Determine the (x, y) coordinate at the center of the cell enclosing the given text.  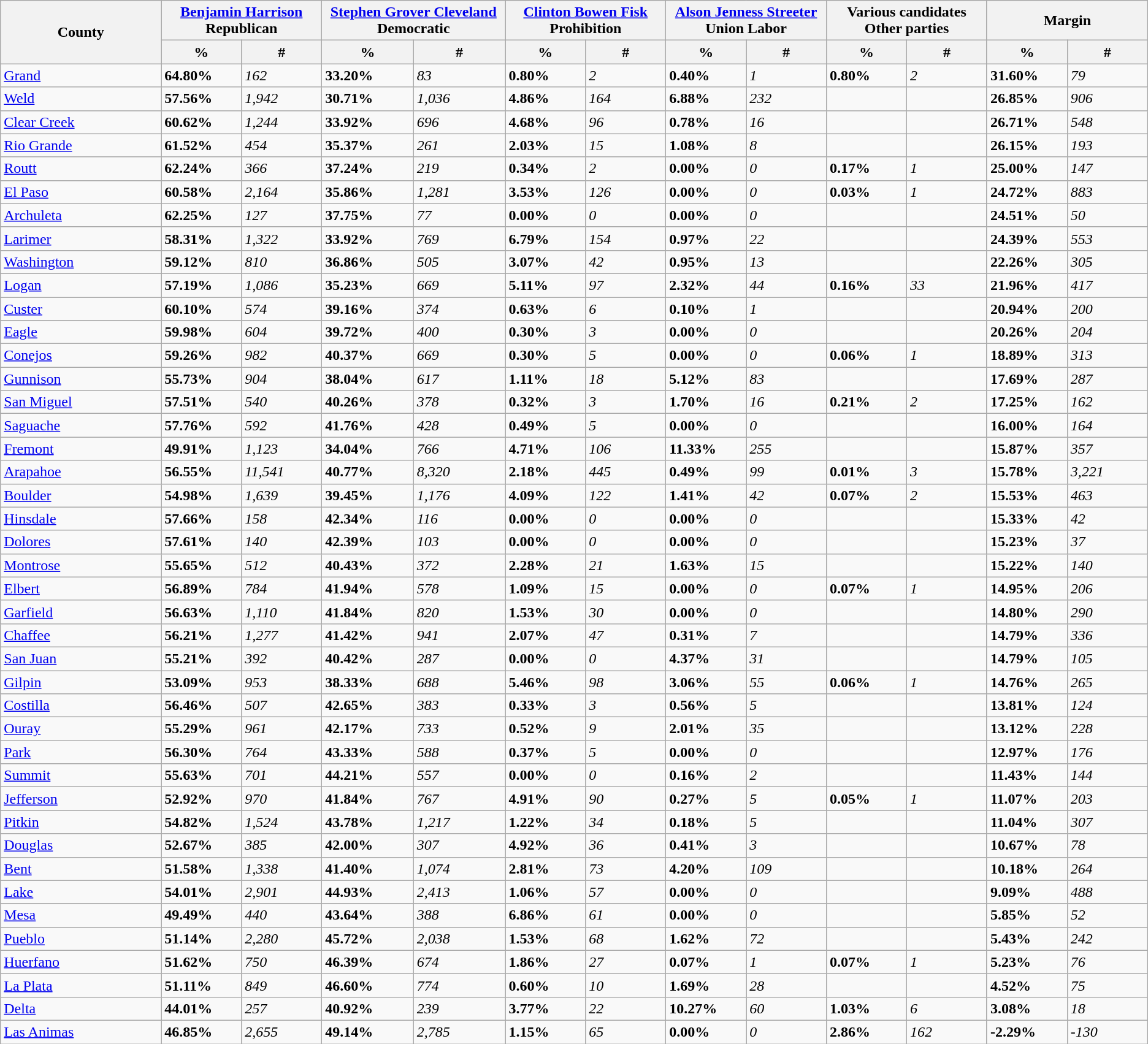
14.80% (1027, 612)
12.97% (1027, 752)
37.75% (368, 215)
51.14% (201, 939)
15.23% (1027, 542)
617 (459, 379)
30 (626, 612)
49.49% (201, 915)
0.95% (706, 262)
357 (1108, 449)
688 (459, 682)
42.39% (368, 542)
961 (282, 729)
14.95% (1027, 589)
0.10% (706, 308)
52 (1108, 915)
378 (459, 402)
103 (459, 542)
73 (626, 869)
488 (1108, 892)
Jefferson (81, 799)
51.62% (201, 962)
56.46% (201, 706)
75 (1108, 985)
57.61% (201, 542)
El Paso (81, 192)
Weld (81, 99)
40.42% (368, 658)
374 (459, 308)
64.80% (201, 75)
60 (786, 1008)
388 (459, 915)
11.04% (1027, 822)
31 (786, 658)
1.08% (706, 145)
24.72% (1027, 192)
56.21% (201, 635)
62.25% (201, 215)
5.43% (1027, 939)
764 (282, 752)
47 (626, 635)
548 (1108, 122)
Las Animas (81, 1032)
17.25% (1027, 402)
15.33% (1027, 519)
6.86% (546, 915)
Chaffee (81, 635)
4.20% (706, 869)
820 (459, 612)
5.11% (546, 285)
2.01% (706, 729)
90 (626, 799)
72 (786, 939)
Various candidatesOther parties (907, 21)
127 (282, 215)
2,280 (282, 939)
Conejos (81, 356)
0.97% (706, 238)
6.79% (546, 238)
55.21% (201, 658)
0.78% (706, 122)
45.72% (368, 939)
2.32% (706, 285)
505 (459, 262)
Ouray (81, 729)
54.98% (201, 495)
38.33% (368, 682)
257 (282, 1008)
0.52% (546, 729)
0.05% (867, 799)
57 (626, 892)
0.34% (546, 169)
Gilpin (81, 682)
701 (282, 775)
0.41% (706, 845)
42.34% (368, 519)
2.81% (546, 869)
2,038 (459, 939)
512 (282, 565)
5.23% (1027, 962)
970 (282, 799)
68 (626, 939)
13.12% (1027, 729)
1,281 (459, 192)
57.56% (201, 99)
25.00% (1027, 169)
22.26% (1027, 262)
2.86% (867, 1032)
810 (282, 262)
604 (282, 332)
540 (282, 402)
Bent (81, 869)
57.66% (201, 519)
42.00% (368, 845)
592 (282, 425)
750 (282, 962)
Alson Jenness StreeterUnion Labor (746, 21)
158 (282, 519)
0.27% (706, 799)
59.12% (201, 262)
588 (459, 752)
35 (786, 729)
11.33% (706, 449)
26.15% (1027, 145)
9.09% (1027, 892)
Custer (81, 308)
11,541 (282, 472)
206 (1108, 589)
1,036 (459, 99)
1,123 (282, 449)
176 (1108, 752)
15.87% (1027, 449)
30.71% (368, 99)
Douglas (81, 845)
4.52% (1027, 985)
849 (282, 985)
35.23% (368, 285)
11.07% (1027, 799)
Delta (81, 1008)
507 (282, 706)
1.15% (546, 1032)
Costilla (81, 706)
41.76% (368, 425)
41.94% (368, 589)
54.82% (201, 822)
77 (459, 215)
2.28% (546, 565)
1.41% (706, 495)
0.56% (706, 706)
Dolores (81, 542)
Grand (81, 75)
Eagle (81, 332)
Montrose (81, 565)
5.12% (706, 379)
400 (459, 332)
24.51% (1027, 215)
County (81, 32)
239 (459, 1008)
Pueblo (81, 939)
0.01% (867, 472)
26.85% (1027, 99)
1,524 (282, 822)
Washington (81, 262)
1,217 (459, 822)
Margin (1067, 21)
228 (1108, 729)
265 (1108, 682)
Clear Creek (81, 122)
122 (626, 495)
385 (282, 845)
55.73% (201, 379)
305 (1108, 262)
20.26% (1027, 332)
1,074 (459, 869)
42.17% (368, 729)
428 (459, 425)
Fremont (81, 449)
51.11% (201, 985)
4.71% (546, 449)
10.18% (1027, 869)
0.60% (546, 985)
383 (459, 706)
2,164 (282, 192)
1.06% (546, 892)
232 (786, 99)
33 (947, 285)
56.63% (201, 612)
44.21% (368, 775)
144 (1108, 775)
200 (1108, 308)
43.64% (368, 915)
65 (626, 1032)
27 (626, 962)
0.31% (706, 635)
219 (459, 169)
-2.29% (1027, 1032)
43.78% (368, 822)
124 (1108, 706)
35.86% (368, 192)
1.69% (706, 985)
Archuleta (81, 215)
3.08% (1027, 1008)
56.89% (201, 589)
76 (1108, 962)
1,244 (282, 122)
55.65% (201, 565)
40.92% (368, 1008)
264 (1108, 869)
366 (282, 169)
4.92% (546, 845)
Clinton Bowen FiskProhibition (586, 21)
21.96% (1027, 285)
40.43% (368, 565)
1,639 (282, 495)
2,413 (459, 892)
4.37% (706, 658)
San Miguel (81, 402)
7 (786, 635)
1.03% (867, 1008)
1,942 (282, 99)
46.85% (201, 1032)
0.40% (706, 75)
883 (1108, 192)
906 (1108, 99)
2.07% (546, 635)
105 (1108, 658)
769 (459, 238)
203 (1108, 799)
41.40% (368, 869)
99 (786, 472)
62.24% (201, 169)
578 (459, 589)
109 (786, 869)
Park (81, 752)
56.55% (201, 472)
255 (786, 449)
50 (1108, 215)
1.62% (706, 939)
37 (1108, 542)
Gunnison (81, 379)
0.17% (867, 169)
784 (282, 589)
28 (786, 985)
La Plata (81, 985)
59.98% (201, 332)
5.46% (546, 682)
Pitkin (81, 822)
696 (459, 122)
4.68% (546, 122)
79 (1108, 75)
15.78% (1027, 472)
51.58% (201, 869)
57.51% (201, 402)
574 (282, 308)
16.00% (1027, 425)
Lake (81, 892)
392 (282, 658)
204 (1108, 332)
0.32% (546, 402)
904 (282, 379)
557 (459, 775)
57.76% (201, 425)
60.62% (201, 122)
3.77% (546, 1008)
26.71% (1027, 122)
4.09% (546, 495)
39.72% (368, 332)
34.04% (368, 449)
766 (459, 449)
1.09% (546, 589)
1,110 (282, 612)
44.93% (368, 892)
60.58% (201, 192)
1.63% (706, 565)
445 (626, 472)
-130 (1108, 1032)
61.52% (201, 145)
Hinsdale (81, 519)
Mesa (81, 915)
14.76% (1027, 682)
3.06% (706, 682)
336 (1108, 635)
44 (786, 285)
Stephen Grover ClevelandDemocratic (413, 21)
39.45% (368, 495)
59.26% (201, 356)
21 (626, 565)
Elbert (81, 589)
2.03% (546, 145)
56.30% (201, 752)
98 (626, 682)
0.21% (867, 402)
33.20% (368, 75)
24.39% (1027, 238)
40.77% (368, 472)
60.10% (201, 308)
8 (786, 145)
San Juan (81, 658)
39.16% (368, 308)
106 (626, 449)
313 (1108, 356)
43.33% (368, 752)
37.24% (368, 169)
3.53% (546, 192)
2,655 (282, 1032)
774 (459, 985)
55.63% (201, 775)
57.19% (201, 285)
18.89% (1027, 356)
6.88% (706, 99)
290 (1108, 612)
31.60% (1027, 75)
36 (626, 845)
78 (1108, 845)
953 (282, 682)
372 (459, 565)
440 (282, 915)
15.53% (1027, 495)
116 (459, 519)
8,320 (459, 472)
126 (626, 192)
54.01% (201, 892)
97 (626, 285)
17.69% (1027, 379)
193 (1108, 145)
34 (626, 822)
0.03% (867, 192)
49.14% (368, 1032)
Huerfano (81, 962)
Logan (81, 285)
40.37% (368, 356)
4.86% (546, 99)
49.91% (201, 449)
1,086 (282, 285)
4.91% (546, 799)
38.04% (368, 379)
53.09% (201, 682)
3.07% (546, 262)
42.65% (368, 706)
46.60% (368, 985)
1.11% (546, 379)
2.18% (546, 472)
147 (1108, 169)
0.63% (546, 308)
35.37% (368, 145)
13.81% (1027, 706)
982 (282, 356)
Garfield (81, 612)
Boulder (81, 495)
2,785 (459, 1032)
733 (459, 729)
Summit (81, 775)
5.85% (1027, 915)
10.67% (1027, 845)
0.33% (546, 706)
417 (1108, 285)
674 (459, 962)
52.67% (201, 845)
36.86% (368, 262)
2,901 (282, 892)
454 (282, 145)
61 (626, 915)
3,221 (1108, 472)
242 (1108, 939)
13 (786, 262)
10.27% (706, 1008)
Saguache (81, 425)
96 (626, 122)
1.70% (706, 402)
1,338 (282, 869)
58.31% (201, 238)
1,176 (459, 495)
Routt (81, 169)
Larimer (81, 238)
261 (459, 145)
9 (626, 729)
1,277 (282, 635)
154 (626, 238)
55 (786, 682)
15.22% (1027, 565)
55.29% (201, 729)
0.18% (706, 822)
1,322 (282, 238)
52.92% (201, 799)
20.94% (1027, 308)
46.39% (368, 962)
10 (626, 985)
1.22% (546, 822)
44.01% (201, 1008)
463 (1108, 495)
Arapahoe (81, 472)
941 (459, 635)
41.42% (368, 635)
Rio Grande (81, 145)
Benjamin HarrisonRepublican (242, 21)
767 (459, 799)
1.86% (546, 962)
553 (1108, 238)
11.43% (1027, 775)
0.37% (546, 752)
40.26% (368, 402)
